Locate the cell with the specified text and output its [x, y] center coordinate. 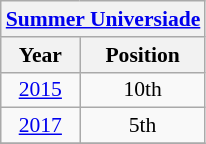
2017 [40, 126]
Position [142, 55]
5th [142, 126]
Year [40, 55]
Summer Universiade [104, 19]
10th [142, 90]
2015 [40, 90]
